Detect which cell encompasses the target text, then output its (x, y) center coordinate. 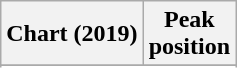
Peakposition (189, 34)
Chart (2019) (72, 34)
